Pinpoint the cell where the given text exists, returning its [X, Y] midpoint coordinate. 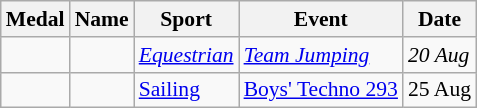
Medal [36, 19]
Sailing [186, 90]
Event [321, 19]
Equestrian [186, 55]
Date [440, 19]
20 Aug [440, 55]
Sport [186, 19]
Boys' Techno 293 [321, 90]
Team Jumping [321, 55]
25 Aug [440, 90]
Name [102, 19]
